Return the (x, y) coordinate for the center point of the cell that contains the specified text.  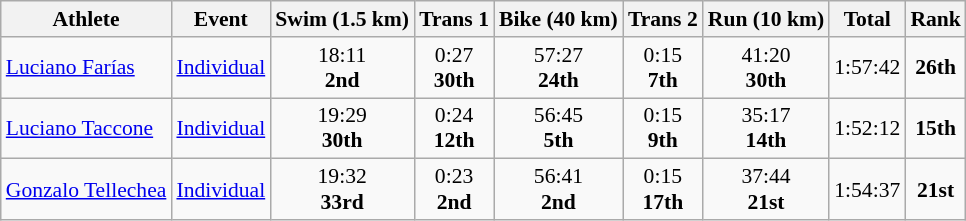
19:2930th (342, 128)
15th (936, 128)
57:2724th (558, 68)
26th (936, 68)
Total (867, 19)
37:4421st (766, 190)
18:112nd (342, 68)
Event (220, 19)
Run (10 km) (766, 19)
Rank (936, 19)
1:57:42 (867, 68)
21st (936, 190)
Luciano Taccone (86, 128)
Luciano Farías (86, 68)
0:1517th (663, 190)
0:157th (663, 68)
0:2412th (454, 128)
Trans 1 (454, 19)
0:159th (663, 128)
1:54:37 (867, 190)
1:52:12 (867, 128)
56:455th (558, 128)
0:232nd (454, 190)
Bike (40 km) (558, 19)
Athlete (86, 19)
Trans 2 (663, 19)
Swim (1.5 km) (342, 19)
41:2030th (766, 68)
19:3233rd (342, 190)
35:1714th (766, 128)
0:2730th (454, 68)
56:412nd (558, 190)
Gonzalo Tellechea (86, 190)
